Scan for the cell matching the given text and deliver its [x, y] coordinate at center. 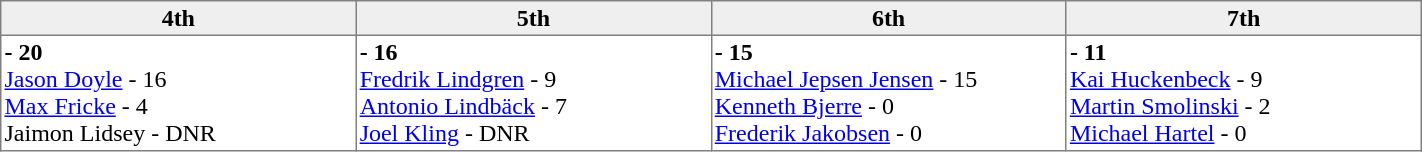
- 20Jason Doyle - 16Max Fricke - 4Jaimon Lidsey - DNR [178, 93]
- 15Michael Jepsen Jensen - 15Kenneth Bjerre - 0Frederik Jakobsen - 0 [888, 93]
4th [178, 18]
- 11Kai Huckenbeck - 9Martin Smolinski - 2Michael Hartel - 0 [1244, 93]
5th [534, 18]
- 16Fredrik Lindgren - 9Antonio Lindbäck - 7Joel Kling - DNR [534, 93]
7th [1244, 18]
6th [888, 18]
